Scan for the cell matching the given text and deliver its (x, y) coordinate at center. 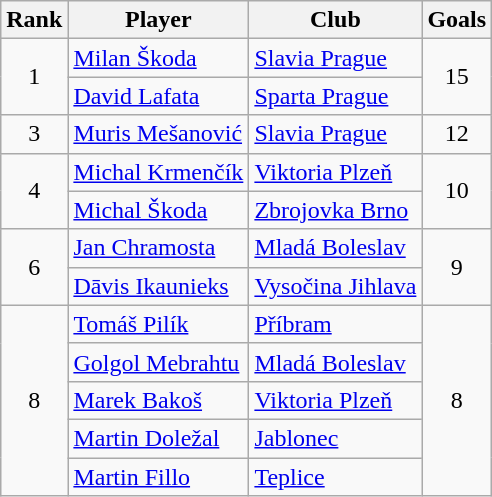
Teplice (336, 477)
3 (34, 134)
Golgol Mebrahtu (158, 362)
Michal Krmenčík (158, 172)
Zbrojovka Brno (336, 210)
Tomáš Pilík (158, 324)
1 (34, 77)
Milan Škoda (158, 58)
Goals (457, 20)
12 (457, 134)
Jablonec (336, 438)
Rank (34, 20)
Muris Mešanović (158, 134)
10 (457, 191)
Player (158, 20)
6 (34, 267)
4 (34, 191)
Příbram (336, 324)
David Lafata (158, 96)
9 (457, 267)
15 (457, 77)
Martin Fillo (158, 477)
Sparta Prague (336, 96)
Club (336, 20)
Vysočina Jihlava (336, 286)
Michal Škoda (158, 210)
Martin Doležal (158, 438)
Jan Chramosta (158, 248)
Dāvis Ikaunieks (158, 286)
Marek Bakoš (158, 400)
